For the text-containing cell, return its midpoint in [x, y] coordinate format. 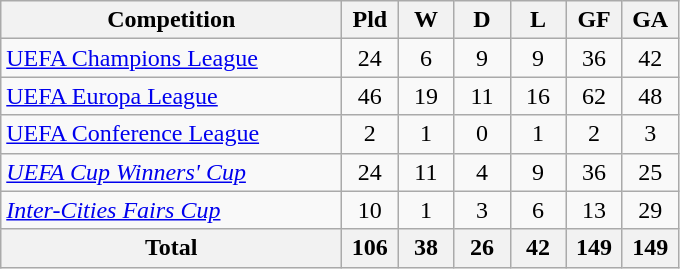
38 [426, 248]
Competition [172, 20]
UEFA Conference League [172, 134]
Total [172, 248]
29 [650, 210]
UEFA Europa League [172, 96]
13 [594, 210]
16 [538, 96]
26 [482, 248]
GF [594, 20]
106 [370, 248]
UEFA Champions League [172, 58]
25 [650, 172]
W [426, 20]
UEFA Cup Winners' Cup [172, 172]
D [482, 20]
L [538, 20]
GA [650, 20]
4 [482, 172]
46 [370, 96]
19 [426, 96]
0 [482, 134]
Inter-Cities Fairs Cup [172, 210]
10 [370, 210]
48 [650, 96]
62 [594, 96]
Pld [370, 20]
